Output the (X, Y) coordinate of the center of the cell containing the given text.  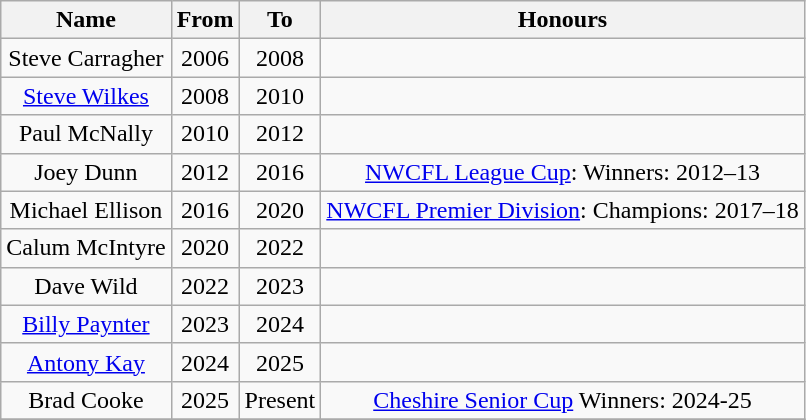
To (280, 20)
Brad Cooke (86, 400)
Dave Wild (86, 286)
NWCFL League Cup: Winners: 2012–13 (562, 172)
2006 (205, 58)
Joey Dunn (86, 172)
Present (280, 400)
Antony Kay (86, 362)
Cheshire Senior Cup Winners: 2024-25 (562, 400)
Honours (562, 20)
Billy Paynter (86, 324)
Name (86, 20)
Steve Wilkes (86, 96)
Steve Carragher (86, 58)
NWCFL Premier Division: Champions: 2017–18 (562, 210)
Calum McIntyre (86, 248)
Paul McNally (86, 134)
Michael Ellison (86, 210)
From (205, 20)
